Detect which cell encompasses the target text, then output its [x, y] center coordinate. 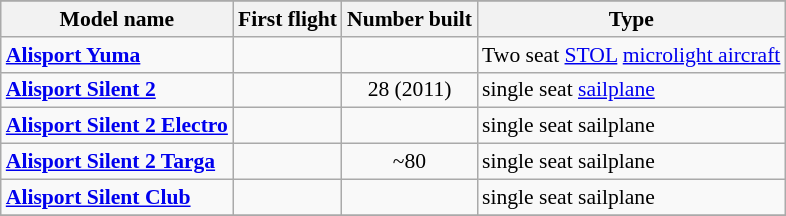
Type [631, 19]
Two seat STOL microlight aircraft [631, 55]
28 (2011) [410, 90]
Model name [117, 19]
Number built [410, 19]
Alisport Silent 2 Targa [117, 162]
Alisport Yuma [117, 55]
~80 [410, 162]
First flight [288, 19]
Alisport Silent 2 Electro [117, 126]
Alisport Silent Club [117, 197]
Alisport Silent 2 [117, 90]
